Find where the given text appears and provide that cell's center as [X, Y] coordinate. 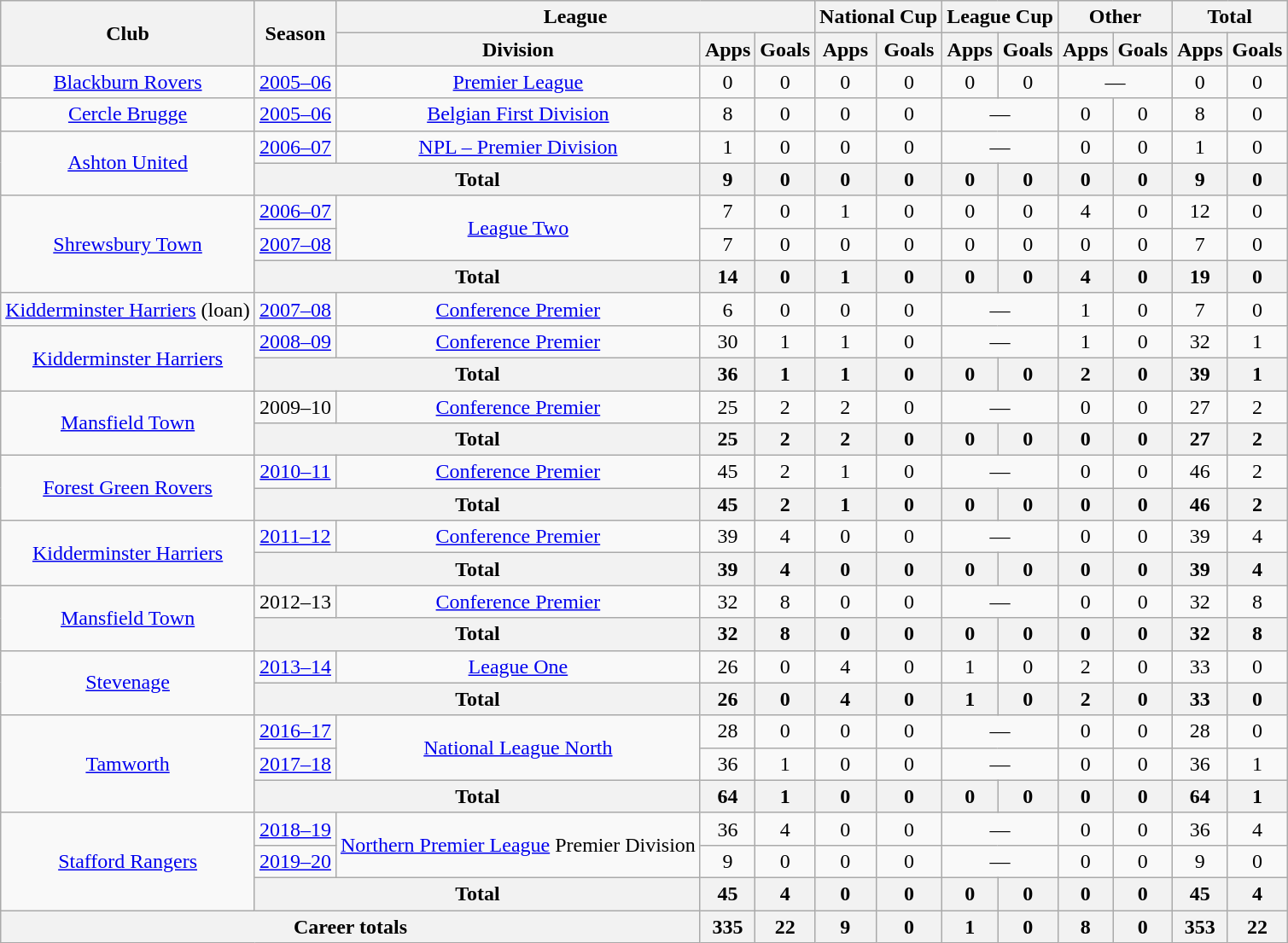
Career totals [351, 926]
Division [517, 49]
Belgian First Division [517, 114]
19 [1200, 276]
League Cup [1000, 17]
Club [128, 33]
Northern Premier League Premier Division [517, 845]
2016–17 [295, 731]
Premier League [517, 82]
14 [727, 276]
2019–20 [295, 861]
Stafford Rangers [128, 861]
2011–12 [295, 537]
6 [727, 309]
2013–14 [295, 667]
Stevenage [128, 683]
NPL – Premier Division [517, 147]
Cercle Brugge [128, 114]
2010–11 [295, 472]
Tamworth [128, 764]
Blackburn Rovers [128, 82]
2018–19 [295, 829]
Forest Green Rovers [128, 488]
30 [727, 341]
League Two [517, 228]
12 [1200, 212]
Season [295, 33]
League One [517, 667]
2008–09 [295, 341]
2017–18 [295, 764]
National League North [517, 748]
Shrewsbury Town [128, 244]
335 [727, 926]
Other [1115, 17]
2012–13 [295, 602]
Ashton United [128, 163]
League [575, 17]
National Cup [879, 17]
Kidderminster Harriers (loan) [128, 309]
2009–10 [295, 407]
353 [1200, 926]
